From the cell containing the given text, extract its center point as [x, y] coordinate. 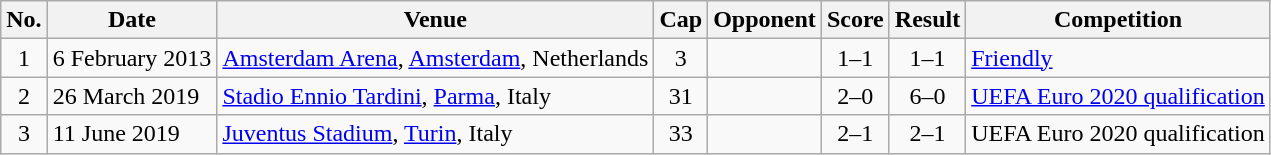
1 [24, 58]
Competition [1118, 20]
Cap [681, 20]
6–0 [927, 96]
Stadio Ennio Tardini, Parma, Italy [436, 96]
Juventus Stadium, Turin, Italy [436, 134]
31 [681, 96]
Amsterdam Arena, Amsterdam, Netherlands [436, 58]
Venue [436, 20]
2–0 [855, 96]
26 March 2019 [132, 96]
Score [855, 20]
11 June 2019 [132, 134]
2 [24, 96]
Friendly [1118, 58]
33 [681, 134]
6 February 2013 [132, 58]
No. [24, 20]
Result [927, 20]
Date [132, 20]
Opponent [765, 20]
